Search for the cell housing the specified text and yield its [x, y] center coordinate. 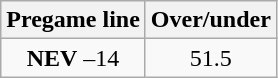
Over/under [210, 20]
51.5 [210, 58]
Pregame line [74, 20]
NEV –14 [74, 58]
